Find where the given text appears and provide that cell's center as [x, y] coordinate. 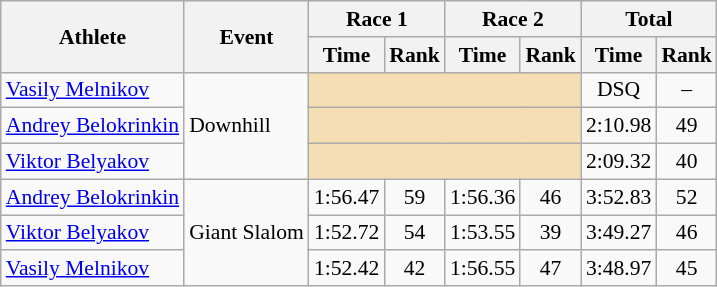
45 [686, 269]
Race 1 [377, 19]
59 [414, 197]
1:53.55 [482, 233]
47 [550, 269]
39 [550, 233]
3:52.83 [618, 197]
Giant Slalom [246, 232]
DSQ [618, 90]
3:48.97 [618, 269]
1:56.47 [346, 197]
Athlete [92, 36]
– [686, 90]
1:52.42 [346, 269]
52 [686, 197]
54 [414, 233]
Event [246, 36]
1:56.36 [482, 197]
Downhill [246, 126]
1:52.72 [346, 233]
40 [686, 162]
49 [686, 126]
42 [414, 269]
Race 2 [513, 19]
2:10.98 [618, 126]
1:56.55 [482, 269]
2:09.32 [618, 162]
Total [649, 19]
3:49.27 [618, 233]
